Search for the cell housing the specified text and yield its (x, y) center coordinate. 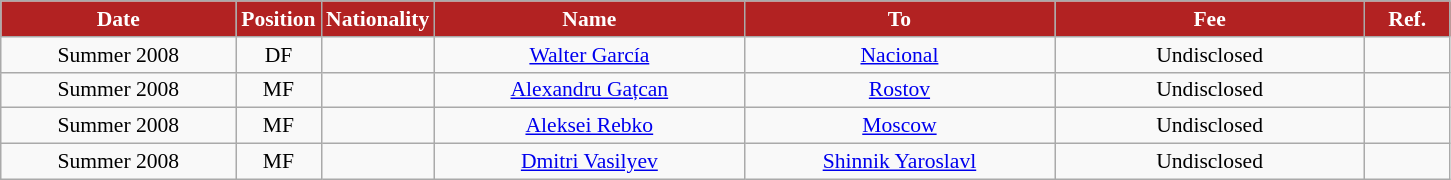
To (899, 19)
Date (118, 19)
Fee (1210, 19)
Moscow (899, 126)
Nationality (378, 19)
DF (278, 55)
Position (278, 19)
Dmitri Vasilyev (589, 162)
Shinnik Yaroslavl (899, 162)
Aleksei Rebko (589, 126)
Walter García (589, 55)
Ref. (1408, 19)
Name (589, 19)
Rostov (899, 90)
Alexandru Gațcan (589, 90)
Nacional (899, 55)
